Provide the [x, y] coordinate of the cell's center where the given text is located.  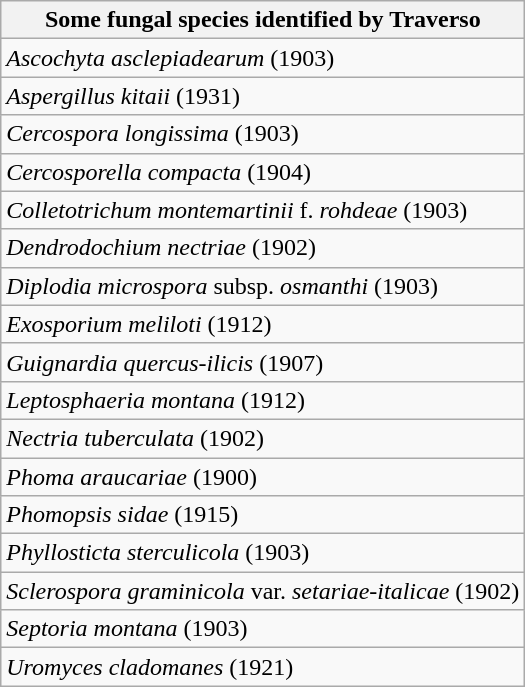
Phomopsis sidae (1915) [263, 515]
Exosporium meliloti (1912) [263, 324]
Phoma araucariae (1900) [263, 477]
Cercosporella compacta (1904) [263, 172]
Diplodia microspora subsp. osmanthi (1903) [263, 286]
Leptosphaeria montana (1912) [263, 400]
Phyllosticta sterculicola (1903) [263, 553]
Nectria tuberculata (1902) [263, 438]
Aspergillus kitaii (1931) [263, 96]
Ascochyta asclepiadearum (1903) [263, 58]
Some fungal species identified by Traverso [263, 20]
Sclerospora graminicola var. setariae-italicae (1902) [263, 591]
Guignardia quercus-ilicis (1907) [263, 362]
Colletotrichum montemartinii f. rohdeae (1903) [263, 210]
Dendrodochium nectriae (1902) [263, 248]
Septoria montana (1903) [263, 629]
Uromyces cladomanes (1921) [263, 667]
Cercospora longissima (1903) [263, 134]
